Return [X, Y] of the center of cell containing provided text 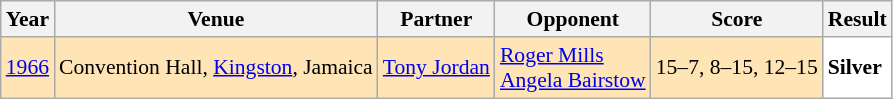
Opponent [573, 19]
Result [858, 19]
Partner [436, 19]
Convention Hall, Kingston, Jamaica [216, 68]
Year [28, 19]
1966 [28, 68]
15–7, 8–15, 12–15 [737, 68]
Score [737, 19]
Tony Jordan [436, 68]
Venue [216, 19]
Roger Mills Angela Bairstow [573, 68]
Silver [858, 68]
